Return the [X, Y] coordinate for the center point of the cell that contains the specified text.  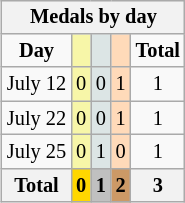
Day [36, 51]
July 22 [36, 118]
Medals by day [94, 17]
2 [121, 185]
July 12 [36, 84]
July 25 [36, 152]
3 [158, 185]
